Extract the [X, Y] coordinate from the center of the cell holding the provided text.  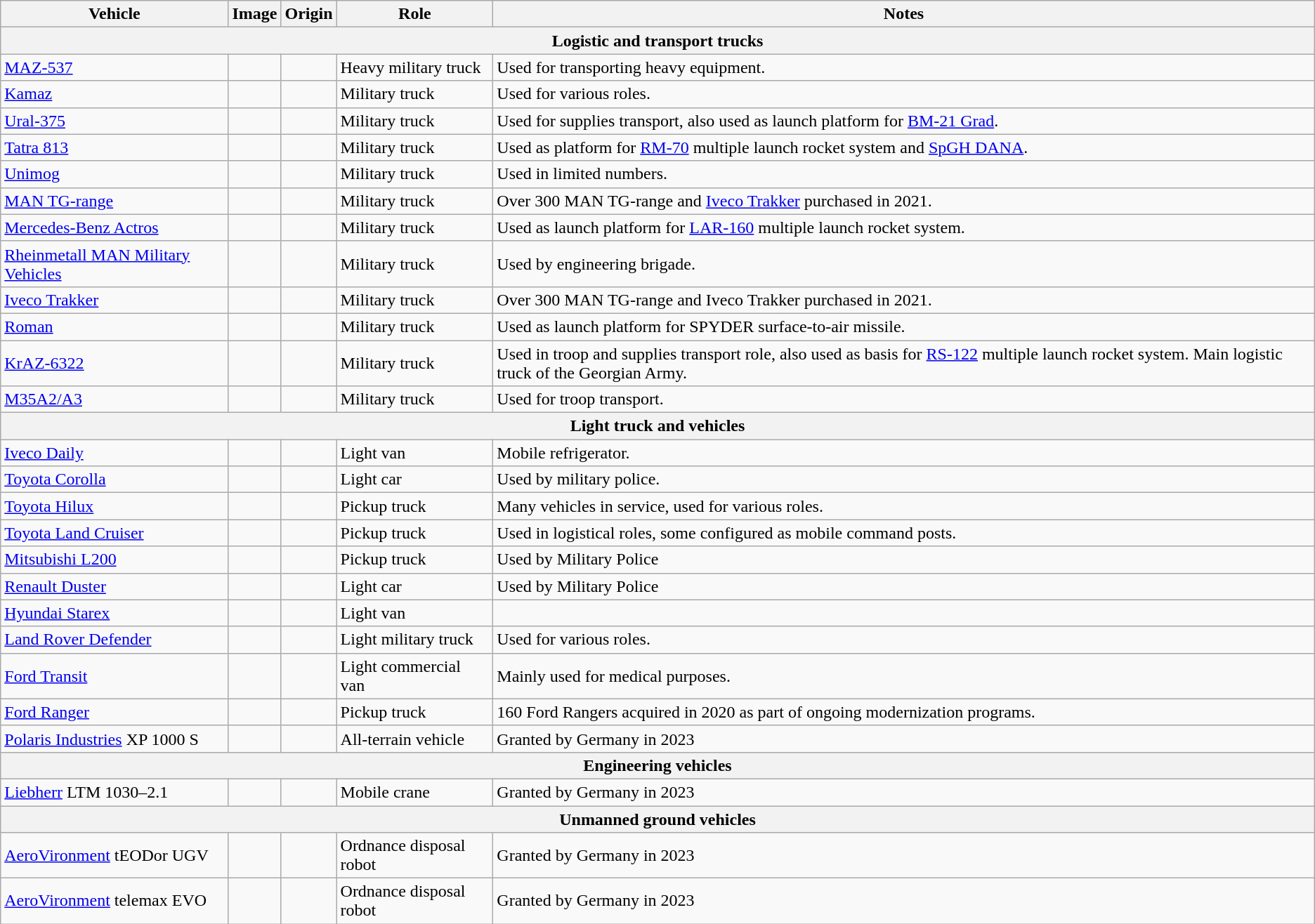
Used as launch platform for SPYDER surface-to-air missile. [903, 326]
Renault Duster [115, 586]
KrAZ-6322 [115, 362]
Iveco Daily [115, 453]
Logistic and transport trucks [657, 41]
Notes [903, 14]
Iveco Trakker [115, 300]
Rheinmetall MAN Military Vehicles [115, 264]
Ford Transit [115, 675]
Light commercial van [414, 675]
Land Rover Defender [115, 640]
AeroVironment tEODor UGV [115, 855]
Origin [309, 14]
M35A2/A3 [115, 400]
Used in logistical roles, some configured as mobile command posts. [903, 533]
Ural-375 [115, 121]
Unimog [115, 174]
Toyota Hilux [115, 506]
Liebherr LTM 1030–2.1 [115, 792]
Many vehicles in service, used for various roles. [903, 506]
Mobile crane [414, 792]
Mobile refrigerator. [903, 453]
Toyota Land Cruiser [115, 533]
Mainly used for medical purposes. [903, 675]
Mercedes-Benz Actros [115, 227]
Toyota Corolla [115, 480]
Used as platform for RM-70 multiple launch rocket system and SpGH DANA. [903, 147]
Engineering vehicles [657, 765]
Vehicle [115, 14]
Hyundai Starex [115, 613]
Used in troop and supplies transport role, also used as basis for RS-122 multiple launch rocket system. Main logistic truck of the Georgian Army. [903, 362]
Heavy military truck [414, 67]
160 Ford Rangers acquired in 2020 as part of ongoing modernization programs. [903, 712]
Unmanned ground vehicles [657, 819]
MAZ-537 [115, 67]
Kamaz [115, 94]
Used in limited numbers. [903, 174]
Polaris Industries XP 1000 S [115, 739]
Light military truck [414, 640]
AeroVironment telemax EVO [115, 902]
Used as launch platform for LAR-160 multiple launch rocket system. [903, 227]
Role [414, 14]
Light truck and vehicles [657, 426]
Ford Ranger [115, 712]
Image [254, 14]
Mitsubishi L200 [115, 560]
Used for troop transport. [903, 400]
Used by engineering brigade. [903, 264]
Used by military police. [903, 480]
All-terrain vehicle [414, 739]
Roman [115, 326]
Used for transporting heavy equipment. [903, 67]
Tatra 813 [115, 147]
MAN TG-range [115, 201]
Used for supplies transport, also used as launch platform for BM-21 Grad. [903, 121]
